Detect which cell encompasses the target text, then output its (X, Y) center coordinate. 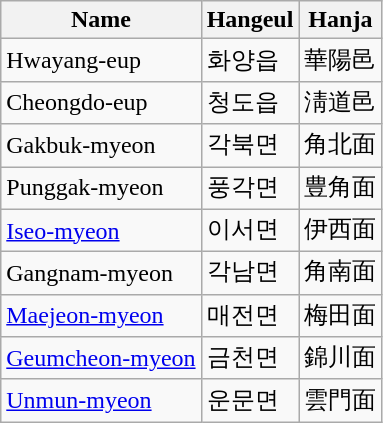
이서면 (250, 230)
Iseo-myeon (101, 230)
운문면 (250, 400)
角南面 (340, 274)
매전면 (250, 316)
각북면 (250, 146)
Gakbuk-myeon (101, 146)
풍각면 (250, 188)
淸道邑 (340, 102)
각남면 (250, 274)
Geumcheon-myeon (101, 358)
Hanja (340, 20)
Maejeon-myeon (101, 316)
Cheongdo-eup (101, 102)
화양읍 (250, 60)
금천면 (250, 358)
雲門面 (340, 400)
伊西面 (340, 230)
華陽邑 (340, 60)
Gangnam-myeon (101, 274)
Punggak-myeon (101, 188)
Hangeul (250, 20)
청도읍 (250, 102)
Unmun-myeon (101, 400)
豊角面 (340, 188)
Hwayang-eup (101, 60)
角北面 (340, 146)
梅田面 (340, 316)
Name (101, 20)
錦川面 (340, 358)
